Find where the given text appears and provide that cell's center as [X, Y] coordinate. 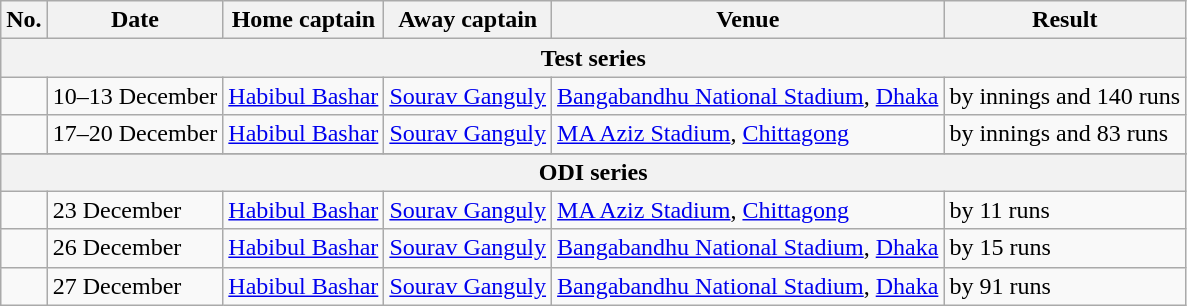
17–20 December [135, 134]
No. [24, 20]
by innings and 83 runs [1065, 134]
27 December [135, 286]
by 91 runs [1065, 286]
ODI series [594, 172]
Date [135, 20]
23 December [135, 210]
Away captain [468, 20]
26 December [135, 248]
Result [1065, 20]
by 11 runs [1065, 210]
10–13 December [135, 96]
Home captain [304, 20]
Test series [594, 58]
Venue [748, 20]
by innings and 140 runs [1065, 96]
by 15 runs [1065, 248]
